Return (x, y) of the center of cell containing provided text 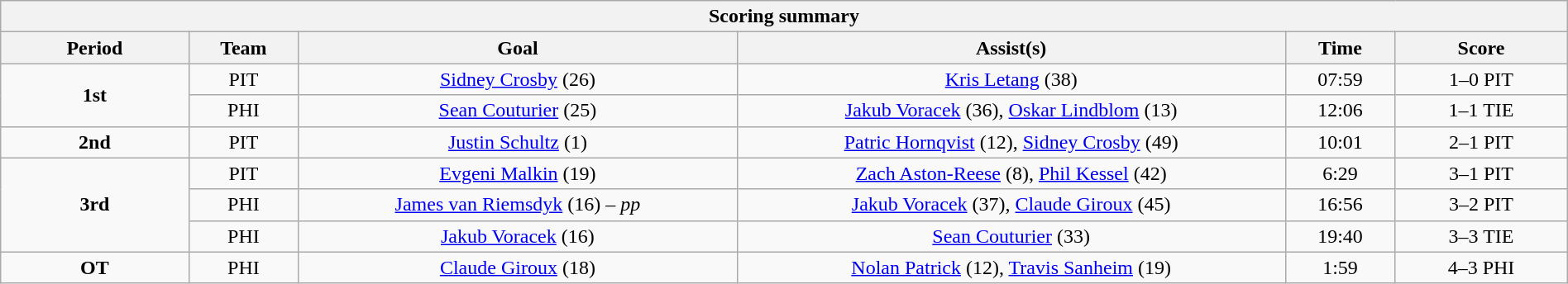
Jakub Voracek (37), Claude Giroux (45) (1011, 205)
Sidney Crosby (26) (518, 79)
Jakub Voracek (16) (518, 236)
1–0 PIT (1481, 79)
Jakub Voracek (36), Oskar Lindblom (13) (1011, 111)
3–3 TIE (1481, 236)
Scoring summary (784, 17)
3–2 PIT (1481, 205)
Team (243, 48)
2nd (94, 142)
Justin Schultz (1) (518, 142)
1st (94, 95)
19:40 (1340, 236)
James van Riemsdyk (16) – pp (518, 205)
2–1 PIT (1481, 142)
Evgeni Malkin (19) (518, 173)
Sean Couturier (33) (1011, 236)
Goal (518, 48)
6:29 (1340, 173)
3–1 PIT (1481, 173)
Zach Aston-Reese (8), Phil Kessel (42) (1011, 173)
Claude Giroux (18) (518, 267)
Patric Hornqvist (12), Sidney Crosby (49) (1011, 142)
Sean Couturier (25) (518, 111)
Score (1481, 48)
Time (1340, 48)
Nolan Patrick (12), Travis Sanheim (19) (1011, 267)
1:59 (1340, 267)
3rd (94, 205)
07:59 (1340, 79)
Kris Letang (38) (1011, 79)
1–1 TIE (1481, 111)
Period (94, 48)
Assist(s) (1011, 48)
12:06 (1340, 111)
10:01 (1340, 142)
4–3 PHI (1481, 267)
OT (94, 267)
16:56 (1340, 205)
